Find where the given text appears and provide that cell's center as (x, y) coordinate. 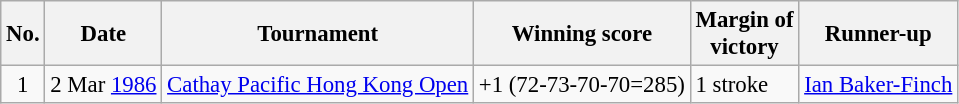
Date (104, 34)
No. (23, 34)
Tournament (318, 34)
1 stroke (744, 85)
Margin ofvictory (744, 34)
+1 (72-73-70-70=285) (582, 85)
Ian Baker-Finch (878, 85)
Cathay Pacific Hong Kong Open (318, 85)
Runner-up (878, 34)
2 Mar 1986 (104, 85)
Winning score (582, 34)
1 (23, 85)
